From the cell containing the given text, extract its center point as [x, y] coordinate. 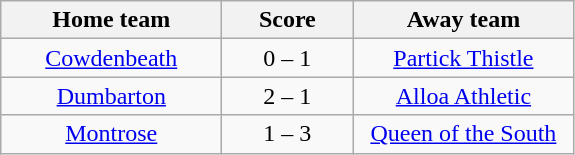
Away team [464, 20]
Montrose [112, 134]
Partick Thistle [464, 58]
2 – 1 [288, 96]
Home team [112, 20]
Queen of the South [464, 134]
0 – 1 [288, 58]
Alloa Athletic [464, 96]
Dumbarton [112, 96]
Score [288, 20]
Cowdenbeath [112, 58]
1 – 3 [288, 134]
